Pinpoint the cell where the given text exists, returning its (X, Y) midpoint coordinate. 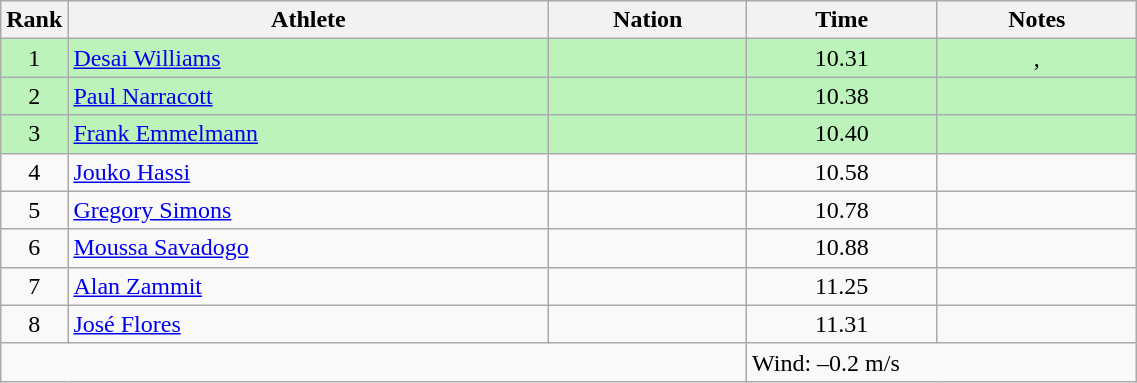
Moussa Savadogo (308, 248)
1 (34, 58)
Desai Williams (308, 58)
Gregory Simons (308, 210)
7 (34, 286)
11.31 (842, 324)
José Flores (308, 324)
6 (34, 248)
, (1037, 58)
Notes (1037, 20)
8 (34, 324)
11.25 (842, 286)
10.31 (842, 58)
Time (842, 20)
4 (34, 172)
Wind: –0.2 m/s (942, 362)
2 (34, 96)
Nation (648, 20)
Rank (34, 20)
10.88 (842, 248)
5 (34, 210)
Jouko Hassi (308, 172)
3 (34, 134)
10.40 (842, 134)
Alan Zammit (308, 286)
Frank Emmelmann (308, 134)
Athlete (308, 20)
Paul Narracott (308, 96)
10.38 (842, 96)
10.78 (842, 210)
10.58 (842, 172)
